Find where the given text appears and provide that cell's center as [x, y] coordinate. 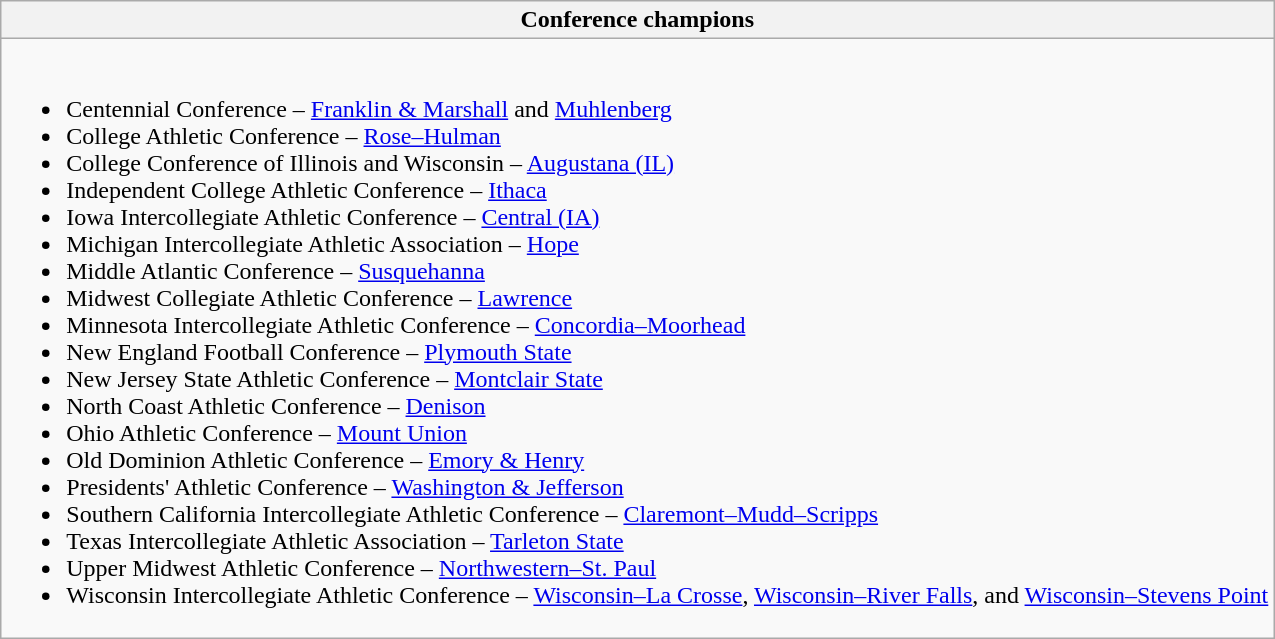
Conference champions [638, 20]
